Determine the (X, Y) coordinate at the center of the cell enclosing the given text.  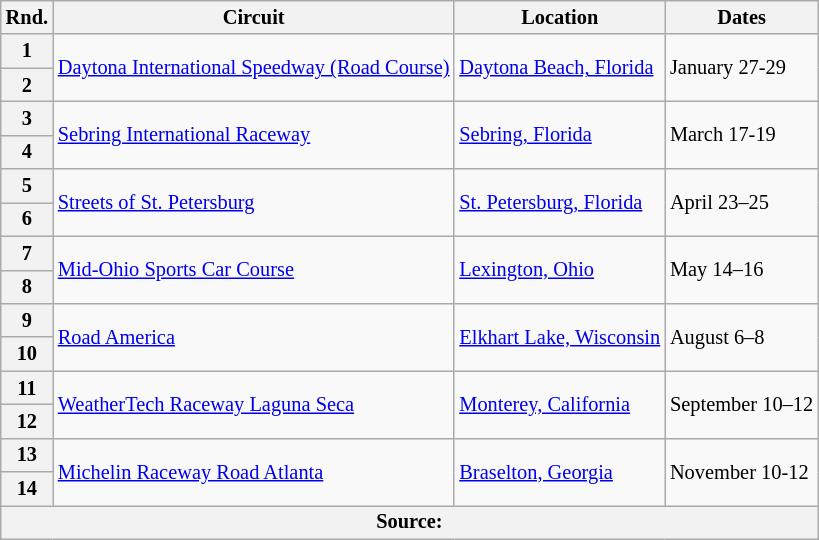
Location (560, 17)
Sebring, Florida (560, 134)
August 6–8 (742, 336)
10 (27, 354)
2 (27, 85)
Daytona Beach, Florida (560, 68)
Elkhart Lake, Wisconsin (560, 336)
Monterey, California (560, 404)
5 (27, 186)
6 (27, 219)
May 14–16 (742, 270)
September 10–12 (742, 404)
Rnd. (27, 17)
Dates (742, 17)
3 (27, 118)
March 17-19 (742, 134)
November 10-12 (742, 472)
Michelin Raceway Road Atlanta (254, 472)
Braselton, Georgia (560, 472)
St. Petersburg, Florida (560, 202)
4 (27, 152)
14 (27, 489)
8 (27, 287)
April 23–25 (742, 202)
Source: (410, 522)
1 (27, 51)
Mid-Ohio Sports Car Course (254, 270)
Road America (254, 336)
11 (27, 388)
Lexington, Ohio (560, 270)
Circuit (254, 17)
January 27-29 (742, 68)
13 (27, 455)
7 (27, 253)
Sebring International Raceway (254, 134)
12 (27, 421)
Streets of St. Petersburg (254, 202)
Daytona International Speedway (Road Course) (254, 68)
WeatherTech Raceway Laguna Seca (254, 404)
9 (27, 320)
